Return [x, y] of the center of cell containing provided text 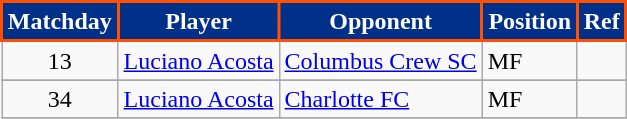
Matchday [60, 22]
Player [198, 22]
Opponent [380, 22]
Columbus Crew SC [380, 60]
Position [530, 22]
Charlotte FC [380, 99]
Ref [602, 22]
34 [60, 99]
13 [60, 60]
